Detect which cell encompasses the target text, then output its [X, Y] center coordinate. 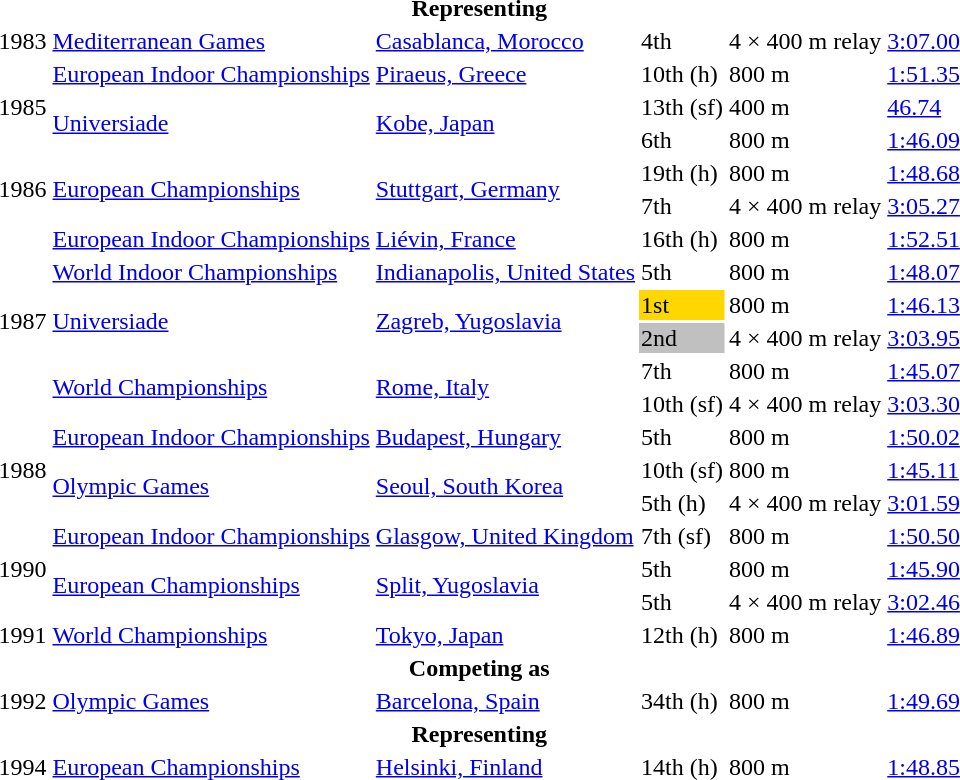
2nd [682, 338]
Kobe, Japan [505, 124]
World Indoor Championships [211, 272]
400 m [806, 107]
Piraeus, Greece [505, 74]
4th [682, 41]
19th (h) [682, 173]
Seoul, South Korea [505, 486]
10th (h) [682, 74]
6th [682, 140]
Rome, Italy [505, 388]
7th (sf) [682, 536]
34th (h) [682, 701]
1st [682, 305]
Indianapolis, United States [505, 272]
Liévin, France [505, 239]
5th (h) [682, 503]
Budapest, Hungary [505, 437]
Split, Yugoslavia [505, 586]
16th (h) [682, 239]
Casablanca, Morocco [505, 41]
Glasgow, United Kingdom [505, 536]
Tokyo, Japan [505, 635]
Barcelona, Spain [505, 701]
Zagreb, Yugoslavia [505, 322]
12th (h) [682, 635]
Mediterranean Games [211, 41]
Stuttgart, Germany [505, 190]
13th (sf) [682, 107]
